Pinpoint the cell where the given text exists, returning its [x, y] midpoint coordinate. 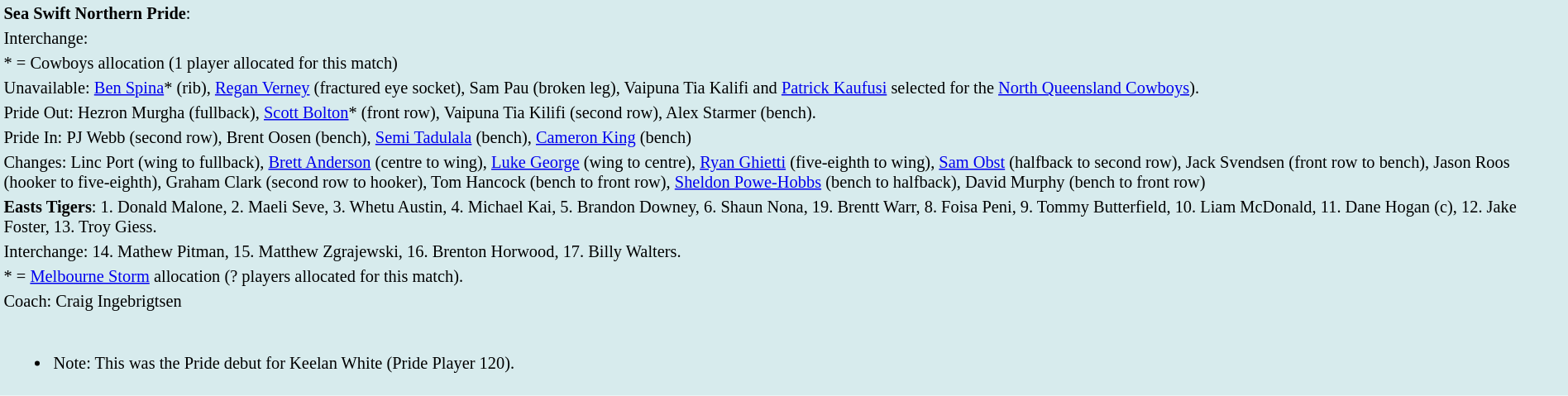
Pride In: PJ Webb (second row), Brent Oosen (bench), Semi Tadulala (bench), Cameron King (bench) [784, 137]
Note: This was the Pride debut for Keelan White (Pride Player 120). [784, 353]
Coach: Craig Ingebrigtsen [784, 301]
Interchange: [784, 38]
* = Cowboys allocation (1 player allocated for this match) [784, 63]
* = Melbourne Storm allocation (? players allocated for this match). [784, 276]
Interchange: 14. Mathew Pitman, 15. Matthew Zgrajewski, 16. Brenton Horwood, 17. Billy Walters. [784, 251]
Pride Out: Hezron Murgha (fullback), Scott Bolton* (front row), Vaipuna Tia Kilifi (second row), Alex Starmer (bench). [784, 112]
Sea Swift Northern Pride: [784, 13]
